Determine the (x, y) coordinate at the center of the cell enclosing the given text.  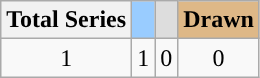
Drawn (219, 20)
Total Series (66, 20)
